From the cell containing the given text, extract its center point as (X, Y) coordinate. 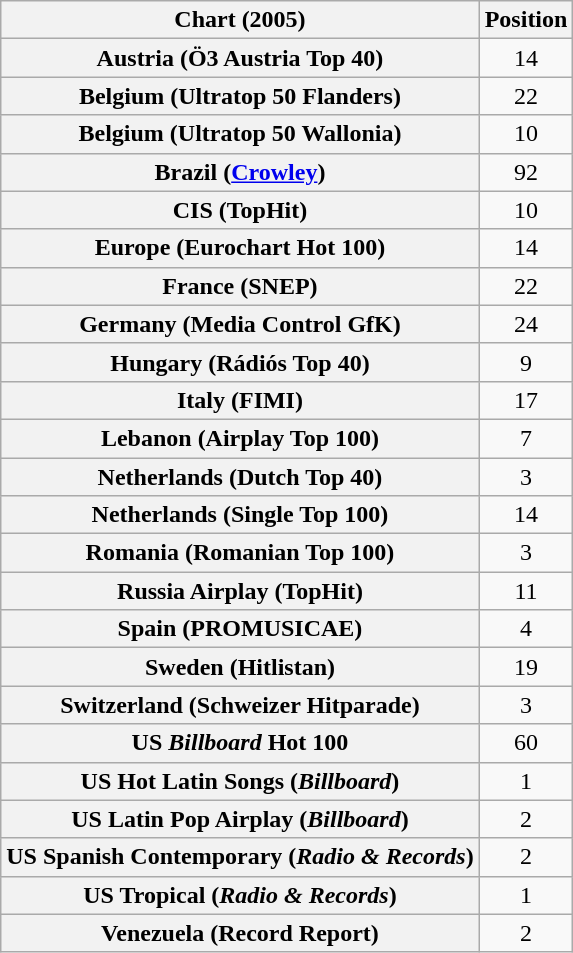
US Billboard Hot 100 (240, 743)
17 (526, 400)
Russia Airplay (TopHit) (240, 591)
CIS (TopHit) (240, 210)
US Hot Latin Songs (Billboard) (240, 781)
92 (526, 172)
19 (526, 667)
Position (526, 20)
9 (526, 362)
Switzerland (Schweizer Hitparade) (240, 705)
Italy (FIMI) (240, 400)
Europe (Eurochart Hot 100) (240, 248)
Venezuela (Record Report) (240, 933)
US Latin Pop Airplay (Billboard) (240, 819)
60 (526, 743)
Chart (2005) (240, 20)
US Tropical (Radio & Records) (240, 895)
Netherlands (Single Top 100) (240, 515)
Spain (PROMUSICAE) (240, 629)
Germany (Media Control GfK) (240, 324)
7 (526, 438)
Netherlands (Dutch Top 40) (240, 477)
US Spanish Contemporary (Radio & Records) (240, 857)
Lebanon (Airplay Top 100) (240, 438)
France (SNEP) (240, 286)
Austria (Ö3 Austria Top 40) (240, 58)
Brazil (Crowley) (240, 172)
4 (526, 629)
11 (526, 591)
Belgium (Ultratop 50 Flanders) (240, 96)
Romania (Romanian Top 100) (240, 553)
Hungary (Rádiós Top 40) (240, 362)
Sweden (Hitlistan) (240, 667)
Belgium (Ultratop 50 Wallonia) (240, 134)
24 (526, 324)
